For the text-containing cell, return its midpoint in (X, Y) coordinate format. 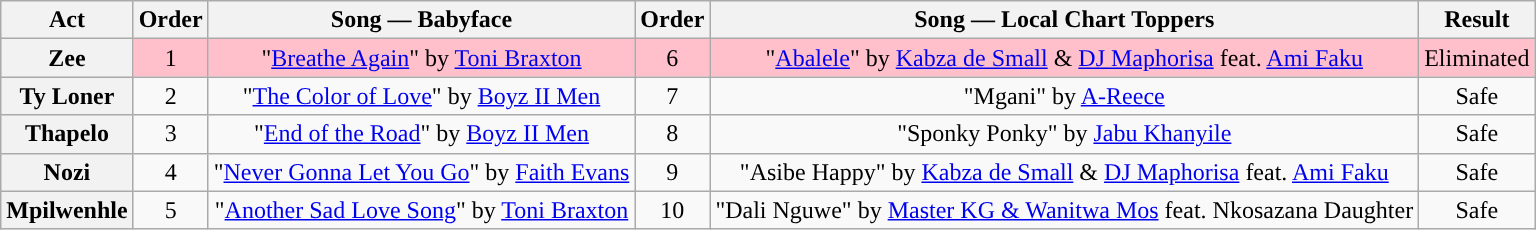
6 (672, 58)
Song — Babyface (422, 20)
1 (170, 58)
3 (170, 134)
"Abalele" by Kabza de Small & DJ Maphorisa feat. Ami Faku (1064, 58)
Nozi (67, 172)
10 (672, 210)
"End of the Road" by Boyz II Men (422, 134)
"Breathe Again" by Toni Braxton (422, 58)
"Never Gonna Let You Go" by Faith Evans (422, 172)
Result (1477, 20)
"Mgani" by A-Reece (1064, 96)
4 (170, 172)
"The Color of Love" by Boyz II Men (422, 96)
8 (672, 134)
9 (672, 172)
"Sponky Ponky" by Jabu Khanyile (1064, 134)
7 (672, 96)
Eliminated (1477, 58)
2 (170, 96)
Song — Local Chart Toppers (1064, 20)
Act (67, 20)
"Dali Nguwe" by Master KG & Wanitwa Mos feat. Nkosazana Daughter (1064, 210)
"Another Sad Love Song" by Toni Braxton (422, 210)
Mpilwenhle (67, 210)
5 (170, 210)
"Asibe Happy" by Kabza de Small & DJ Maphorisa feat. Ami Faku (1064, 172)
Zee (67, 58)
Thapelo (67, 134)
Ty Loner (67, 96)
